Return the (X, Y) coordinate for the center point of the cell that contains the specified text.  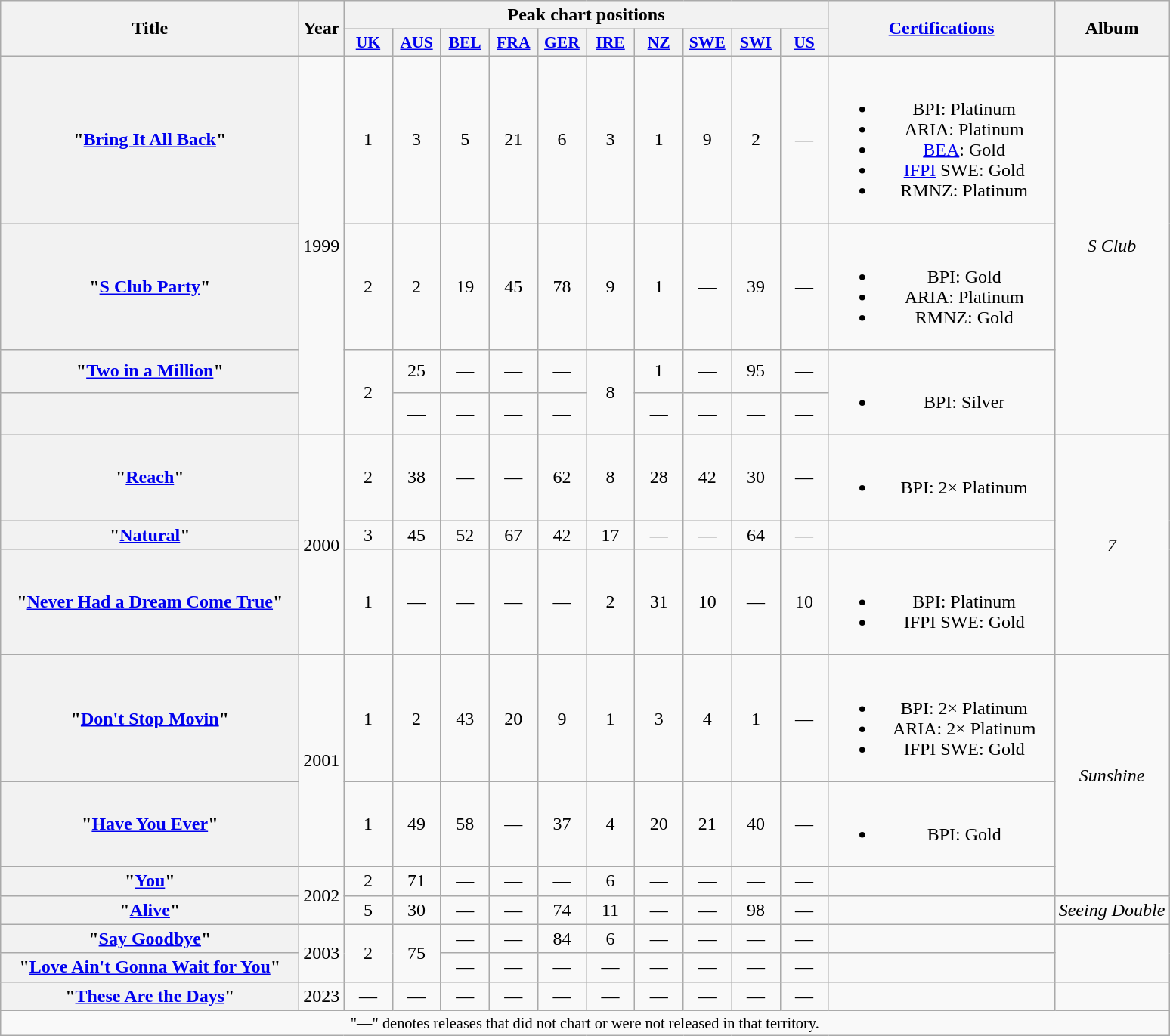
BPI: PlatinumARIA: PlatinumBEA: GoldIFPI SWE: GoldRMNZ: Platinum (942, 139)
25 (416, 372)
Certifications (942, 29)
IRE (611, 43)
Sunshine (1112, 775)
BPI: PlatinumIFPI SWE: Gold (942, 602)
38 (416, 478)
2023 (322, 996)
"You" (150, 881)
1999 (322, 245)
74 (562, 910)
BPI: 2× Platinum (942, 478)
Year (322, 29)
49 (416, 824)
BPI: GoldARIA: PlatinumRMNZ: Gold (942, 287)
AUS (416, 43)
7 (1112, 546)
19 (465, 287)
UK (368, 43)
31 (659, 602)
"These Are the Days" (150, 996)
2003 (322, 953)
Title (150, 29)
2001 (322, 761)
BPI: 2× PlatinumARIA: 2× PlatinumIFPI SWE: Gold (942, 718)
S Club (1112, 245)
"Love Ain't Gonna Wait for You" (150, 967)
Peak chart positions (587, 15)
BEL (465, 43)
US (804, 43)
17 (611, 535)
64 (756, 535)
NZ (659, 43)
67 (513, 535)
BPI: Gold (942, 824)
39 (756, 287)
58 (465, 824)
37 (562, 824)
"Never Had a Dream Come True" (150, 602)
"Reach" (150, 478)
75 (416, 953)
FRA (513, 43)
62 (562, 478)
Seeing Double (1112, 910)
"Have You Ever" (150, 824)
BPI: Silver (942, 393)
SWE (707, 43)
28 (659, 478)
98 (756, 910)
"Natural" (150, 535)
40 (756, 824)
11 (611, 910)
"Don't Stop Movin" (150, 718)
"Alive" (150, 910)
Album (1112, 29)
"Say Goodbye" (150, 939)
71 (416, 881)
2002 (322, 895)
52 (465, 535)
43 (465, 718)
84 (562, 939)
"Bring It All Back" (150, 139)
78 (562, 287)
SWI (756, 43)
"—" denotes releases that did not chart or were not released in that territory. (585, 1023)
"S Club Party" (150, 287)
"Two in a Million" (150, 372)
2000 (322, 546)
95 (756, 372)
GER (562, 43)
